Output the [x, y] coordinate of the center of the cell containing the given text.  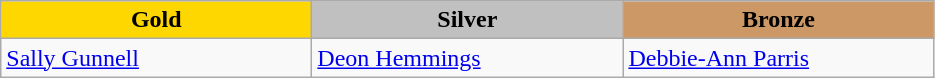
Bronze [778, 20]
Sally Gunnell [156, 58]
Silver [468, 20]
Gold [156, 20]
Debbie-Ann Parris [778, 58]
Deon Hemmings [468, 58]
